Return the (x, y) coordinate for the center point of the cell that contains the specified text.  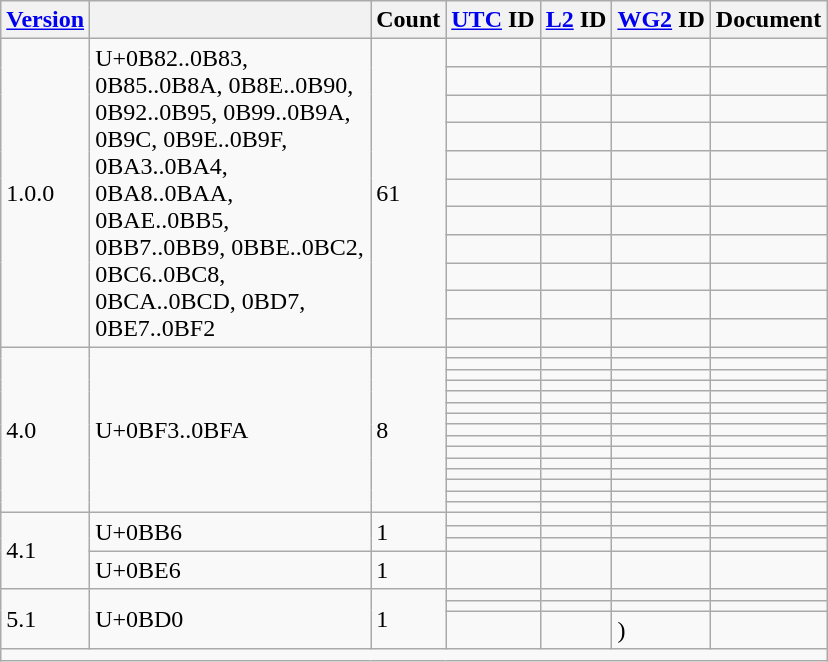
L2 ID (576, 20)
UTC ID (493, 20)
U+0BE6 (230, 570)
Version (46, 20)
U+0BF3..0BFA (230, 430)
U+0BD0 (230, 619)
U+0BB6 (230, 532)
WG2 ID (661, 20)
4.1 (46, 551)
4.0 (46, 430)
1.0.0 (46, 193)
5.1 (46, 619)
Document (768, 20)
61 (408, 193)
Count (408, 20)
8 (408, 430)
) (661, 630)
